Output the [X, Y] coordinate of the center of the cell containing the given text.  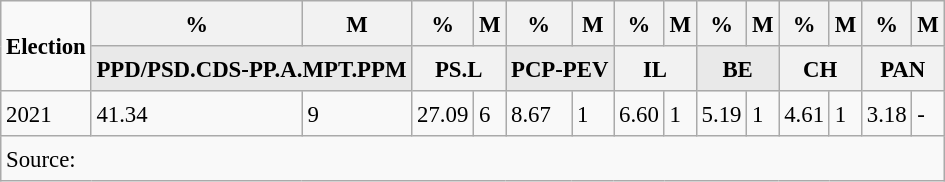
PCP-PEV [560, 68]
PPD/PSD.CDS-PP.A.MPT.PPM [252, 68]
3.18 [886, 114]
41.34 [196, 114]
PAN [902, 68]
IL [656, 68]
6 [490, 114]
Election [46, 46]
5.19 [721, 114]
- [928, 114]
CH [820, 68]
PS.L [459, 68]
BE [738, 68]
4.61 [804, 114]
2021 [46, 114]
6.60 [639, 114]
9 [357, 114]
Source: [472, 158]
27.09 [443, 114]
8.67 [539, 114]
